Identify which cell holds the provided text, then report its [x, y] central coordinate. 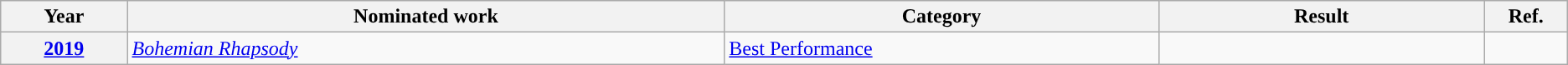
Ref. [1526, 17]
Result [1322, 17]
Nominated work [426, 17]
2019 [64, 48]
Best Performance [941, 48]
Year [64, 17]
Bohemian Rhapsody [426, 48]
Category [941, 17]
